Determine the (x, y) coordinate at the center of the cell enclosing the given text.  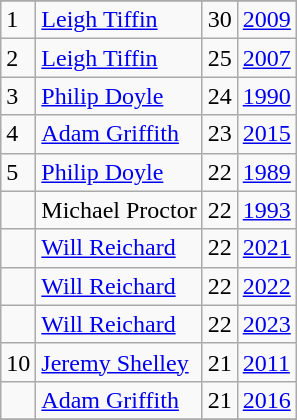
Jeremy Shelley (119, 362)
1990 (266, 96)
10 (18, 362)
30 (220, 20)
2021 (266, 248)
25 (220, 58)
5 (18, 172)
2016 (266, 400)
2009 (266, 20)
2011 (266, 362)
23 (220, 134)
24 (220, 96)
3 (18, 96)
2015 (266, 134)
1 (18, 20)
2023 (266, 324)
1993 (266, 210)
2007 (266, 58)
2 (18, 58)
1989 (266, 172)
2022 (266, 286)
4 (18, 134)
Michael Proctor (119, 210)
